Output the (x, y) coordinate of the center of the cell containing the given text.  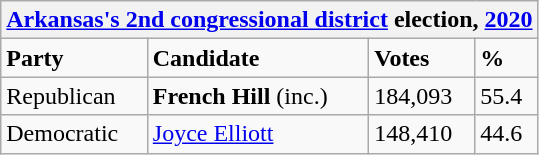
44.6 (506, 134)
184,093 (422, 96)
Votes (422, 58)
Party (74, 58)
Republican (74, 96)
55.4 (506, 96)
% (506, 58)
French Hill (inc.) (258, 96)
Democratic (74, 134)
148,410 (422, 134)
Joyce Elliott (258, 134)
Candidate (258, 58)
Arkansas's 2nd congressional district election, 2020 (270, 20)
